Determine the (x, y) coordinate at the center of the cell enclosing the given text.  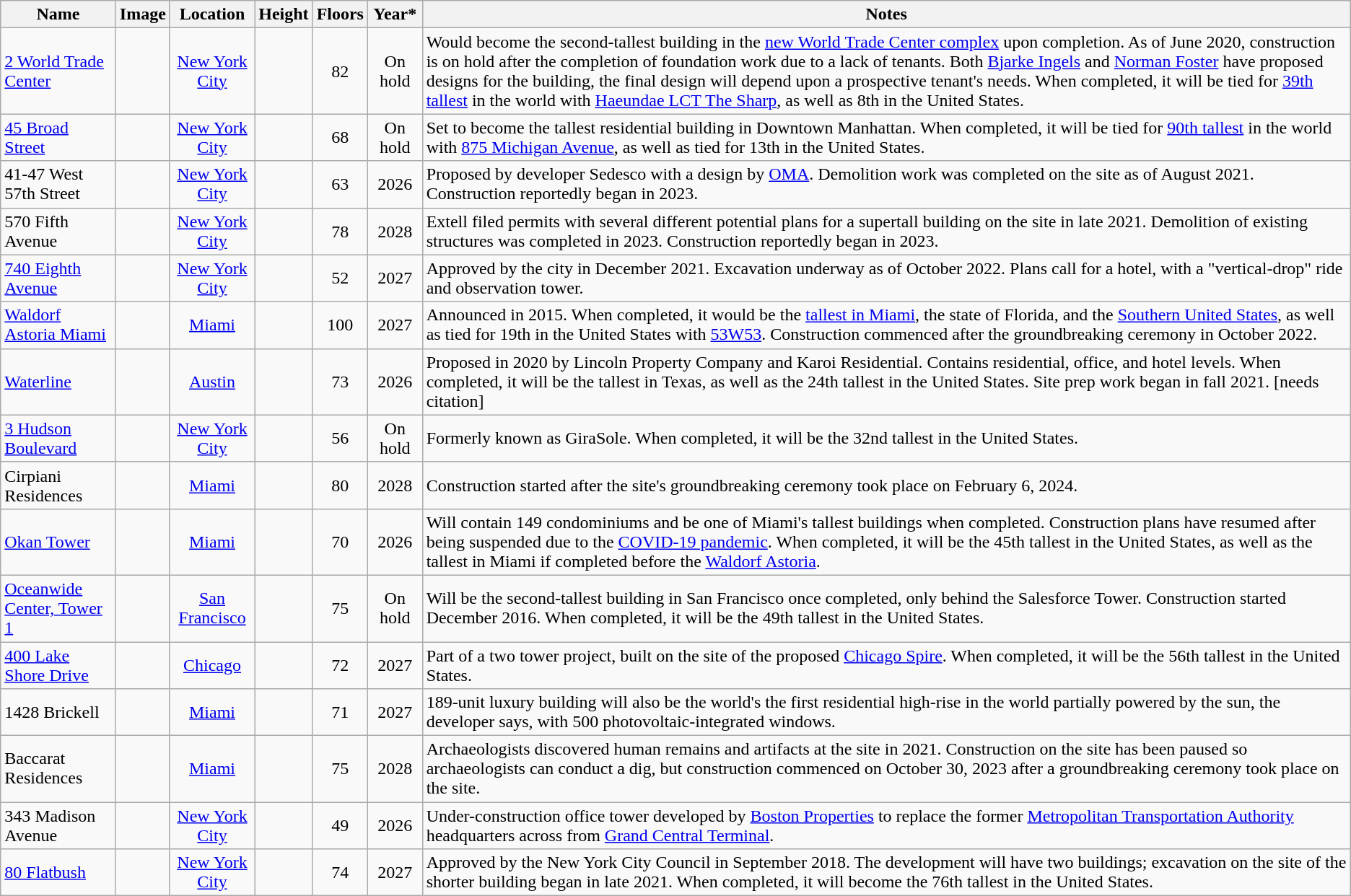
343 Madison Avenue (58, 825)
80 (340, 485)
63 (340, 185)
Oceanwide Center, Tower 1 (58, 608)
52 (340, 278)
74 (340, 873)
45 Broad Street (58, 137)
78 (340, 231)
Name (58, 14)
Cirpiani Residences (58, 485)
3 Hudson Boulevard (58, 439)
80 Flatbush (58, 873)
570 Fifth Avenue (58, 231)
41-47 West 57th Street (58, 185)
68 (340, 137)
400 Lake Shore Drive (58, 665)
740 Eighth Avenue (58, 278)
70 (340, 542)
Formerly known as GiraSole. When completed, it will be the 32nd tallest in the United States. (886, 439)
Height (284, 14)
Part of a two tower project, built on the site of the proposed Chicago Spire. When completed, it will be the 56th tallest in the United States. (886, 665)
Okan Tower (58, 542)
San Francisco (212, 608)
Austin (212, 382)
Construction started after the site's groundbreaking ceremony took place on February 6, 2024. (886, 485)
Notes (886, 14)
Waterline (58, 382)
82 (340, 71)
Year* (395, 14)
100 (340, 325)
72 (340, 665)
1428 Brickell (58, 713)
73 (340, 382)
Location (212, 14)
Floors (340, 14)
Image (143, 14)
2 World Trade Center (58, 71)
56 (340, 439)
71 (340, 713)
Baccarat Residences (58, 769)
49 (340, 825)
Chicago (212, 665)
Waldorf Astoria Miami (58, 325)
